Capture the cell that displays the provided text and extract its [X, Y] central coordinate. 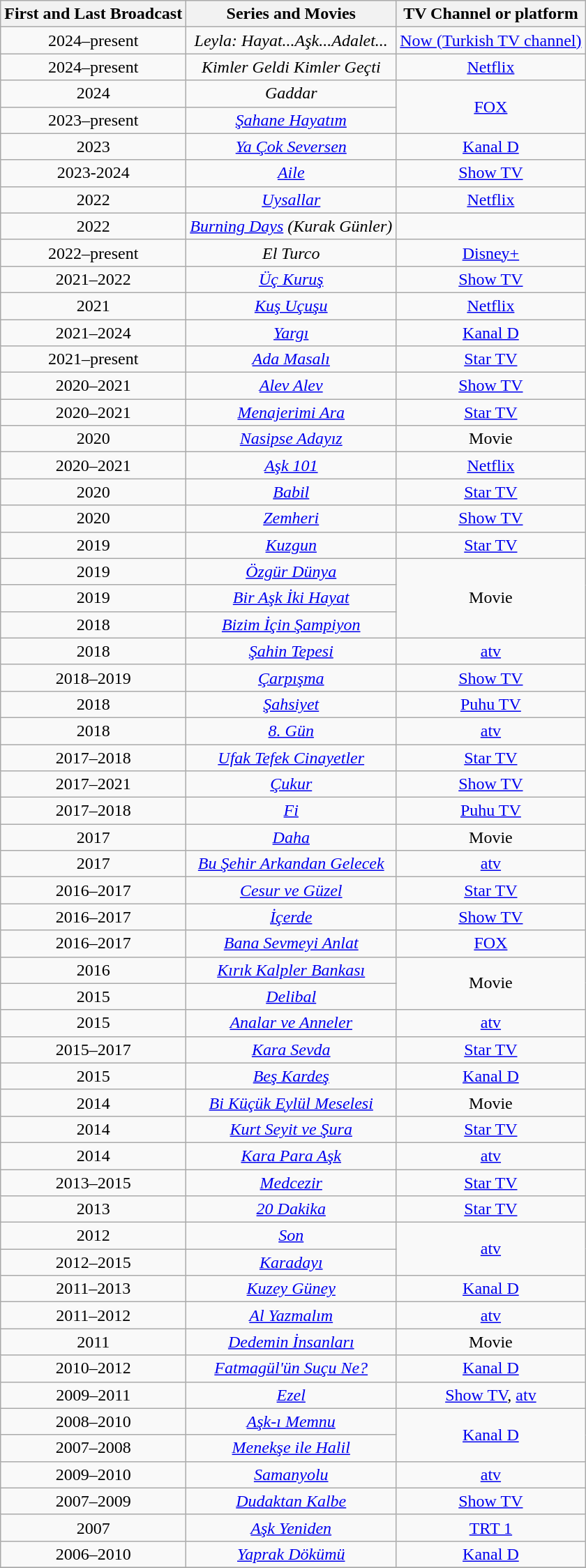
TV Channel or platform [491, 14]
Now (Turkish TV channel) [491, 40]
Kuzey Güney [292, 1289]
El Turco [292, 253]
Ufak Tefek Cinayetler [292, 757]
2021–present [93, 359]
2013–2015 [93, 1183]
Üç Kuruş [292, 279]
TRT 1 [491, 1528]
Bu Şehir Arkandan Gelecek [292, 864]
2006–2010 [93, 1554]
Menajerimi Ara [292, 412]
Samanyolu [292, 1474]
Kurt Seyit ve Şura [292, 1129]
Kara Para Aşk [292, 1156]
2012 [93, 1236]
2007 [93, 1528]
2009–2011 [93, 1395]
Bi Küçük Eylül Meselesi [292, 1103]
2012–2015 [93, 1262]
2024 [93, 94]
20 Dakika [292, 1209]
Kimler Geldi Kimler Geçti [292, 67]
2011–2013 [93, 1289]
Aile [292, 173]
Bizim İçin Şampiyon [292, 625]
Gaddar [292, 94]
Ada Masalı [292, 359]
2018–2019 [93, 678]
Ya Çok Seversen [292, 147]
2021–2024 [93, 333]
2009–2010 [93, 1474]
Show TV, atv [491, 1395]
Alev Alev [292, 386]
Menekşe ile Halil [292, 1448]
Özgür Dünya [292, 572]
Yargı [292, 333]
2013 [93, 1209]
Şahane Hayatım [292, 120]
2023 [93, 147]
First and Last Broadcast [93, 14]
Ezel [292, 1395]
Çarpışma [292, 678]
2007–2009 [93, 1501]
İçerde [292, 917]
Delibal [292, 996]
Aşk Yeniden [292, 1528]
Nasipse Adayız [292, 439]
2011–2012 [93, 1315]
Medcezir [292, 1183]
Zemheri [292, 518]
2023-2024 [93, 173]
Al Yazmalım [292, 1315]
Şahin Tepesi [292, 651]
Kuş Uçuşu [292, 306]
Uysallar [292, 200]
Dudaktan Kalbe [292, 1501]
2017–2021 [93, 784]
2011 [93, 1342]
Bir Aşk İki Hayat [292, 598]
2022–present [93, 253]
Series and Movies [292, 14]
Kırık Kalpler Bankası [292, 970]
Analar ve Anneler [292, 1023]
Çukur [292, 784]
Leyla: Hayat...Aşk...Adalet... [292, 40]
2008–2010 [93, 1421]
2021–2022 [93, 279]
Yaprak Dökümü [292, 1554]
Cesur ve Güzel [292, 890]
Kara Sevda [292, 1050]
Dedemin İnsanları [292, 1342]
Fi [292, 811]
Şahsiyet [292, 704]
Kuzgun [292, 545]
Son [292, 1236]
2016 [93, 970]
2015–2017 [93, 1050]
Daha [292, 837]
Bana Sevmeyi Anlat [292, 943]
2007–2008 [93, 1448]
Fatmagül'ün Suçu Ne? [292, 1368]
2023–present [93, 120]
Disney+ [491, 253]
2021 [93, 306]
Aşk-ı Memnu [292, 1421]
Karadayı [292, 1262]
Aşk 101 [292, 465]
Babil [292, 492]
Beş Kardeş [292, 1076]
8. Gün [292, 731]
2010–2012 [93, 1368]
Burning Days (Kurak Günler) [292, 226]
